Detect which cell encompasses the target text, then output its (x, y) center coordinate. 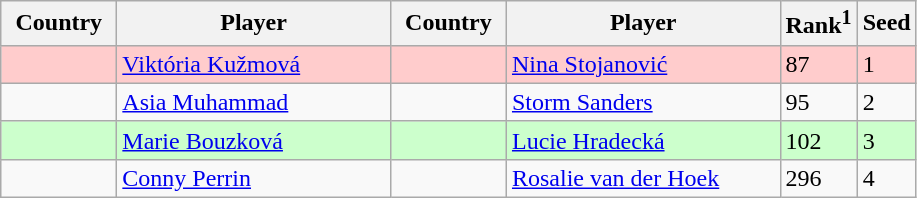
296 (818, 178)
Nina Stojanović (643, 64)
2 (886, 102)
Marie Bouzková (254, 140)
Viktória Kužmová (254, 64)
3 (886, 140)
Asia Muhammad (254, 102)
Rosalie van der Hoek (643, 178)
Seed (886, 24)
Lucie Hradecká (643, 140)
1 (886, 64)
95 (818, 102)
Storm Sanders (643, 102)
87 (818, 64)
Conny Perrin (254, 178)
102 (818, 140)
4 (886, 178)
Rank1 (818, 24)
